Scan for the cell matching the given text and deliver its (x, y) coordinate at center. 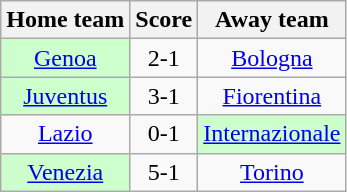
Torino (272, 172)
5-1 (164, 172)
Home team (66, 20)
Lazio (66, 134)
Bologna (272, 58)
Juventus (66, 96)
2-1 (164, 58)
Score (164, 20)
3-1 (164, 96)
Genoa (66, 58)
0-1 (164, 134)
Venezia (66, 172)
Away team (272, 20)
Internazionale (272, 134)
Fiorentina (272, 96)
